Locate the cell with the specified text and output its [X, Y] center coordinate. 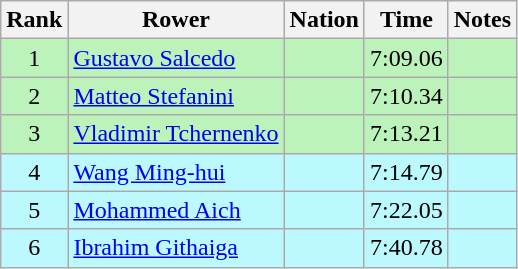
2 [34, 96]
Notes [482, 20]
7:40.78 [406, 248]
Wang Ming-hui [176, 172]
7:13.21 [406, 134]
Rower [176, 20]
Matteo Stefanini [176, 96]
Nation [324, 20]
7:22.05 [406, 210]
1 [34, 58]
Ibrahim Githaiga [176, 248]
6 [34, 248]
4 [34, 172]
3 [34, 134]
Gustavo Salcedo [176, 58]
Mohammed Aich [176, 210]
Vladimir Tchernenko [176, 134]
7:10.34 [406, 96]
Rank [34, 20]
Time [406, 20]
7:14.79 [406, 172]
5 [34, 210]
7:09.06 [406, 58]
